Scan for the cell matching the given text and deliver its (X, Y) coordinate at center. 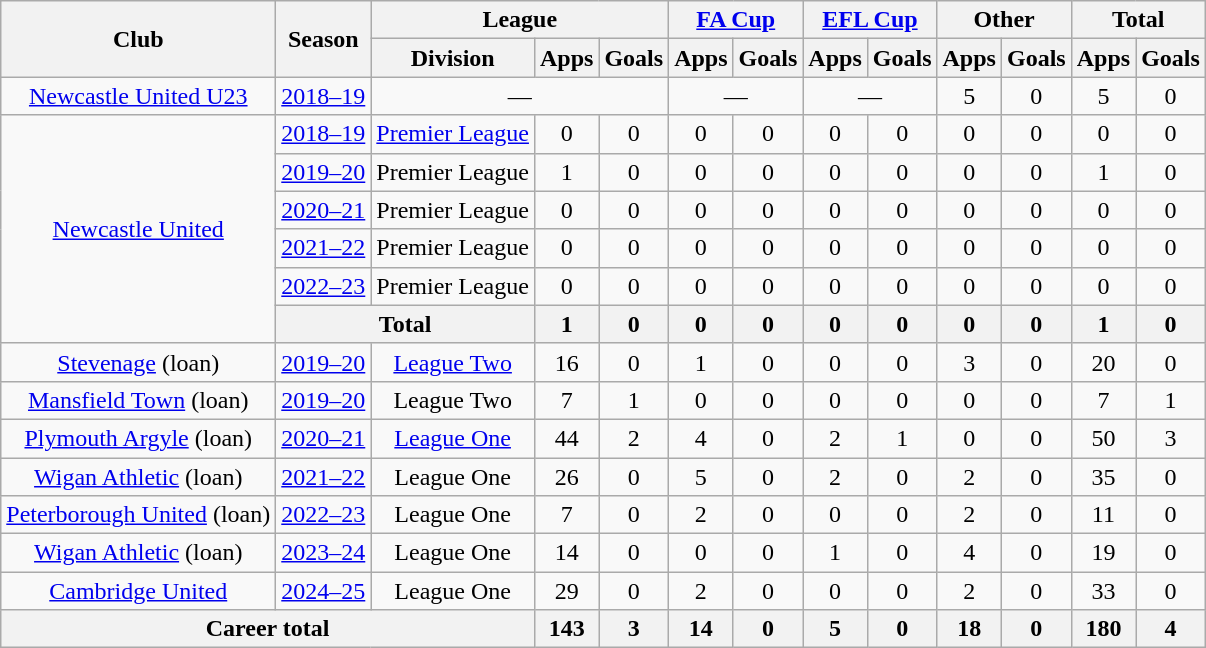
Season (324, 39)
Plymouth Argyle (loan) (138, 438)
29 (566, 591)
2023–24 (324, 553)
Other (1004, 20)
11 (1103, 515)
Newcastle United U23 (138, 96)
Club (138, 39)
2024–25 (324, 591)
League (520, 20)
50 (1103, 438)
180 (1103, 629)
Stevenage (loan) (138, 362)
44 (566, 438)
143 (566, 629)
20 (1103, 362)
Cambridge United (138, 591)
19 (1103, 553)
EFL Cup (870, 20)
33 (1103, 591)
18 (969, 629)
Mansfield Town (loan) (138, 400)
Division (453, 58)
26 (566, 477)
Newcastle United (138, 229)
FA Cup (736, 20)
16 (566, 362)
Career total (268, 629)
Peterborough United (loan) (138, 515)
35 (1103, 477)
